Return [x, y] of the center of cell containing provided text 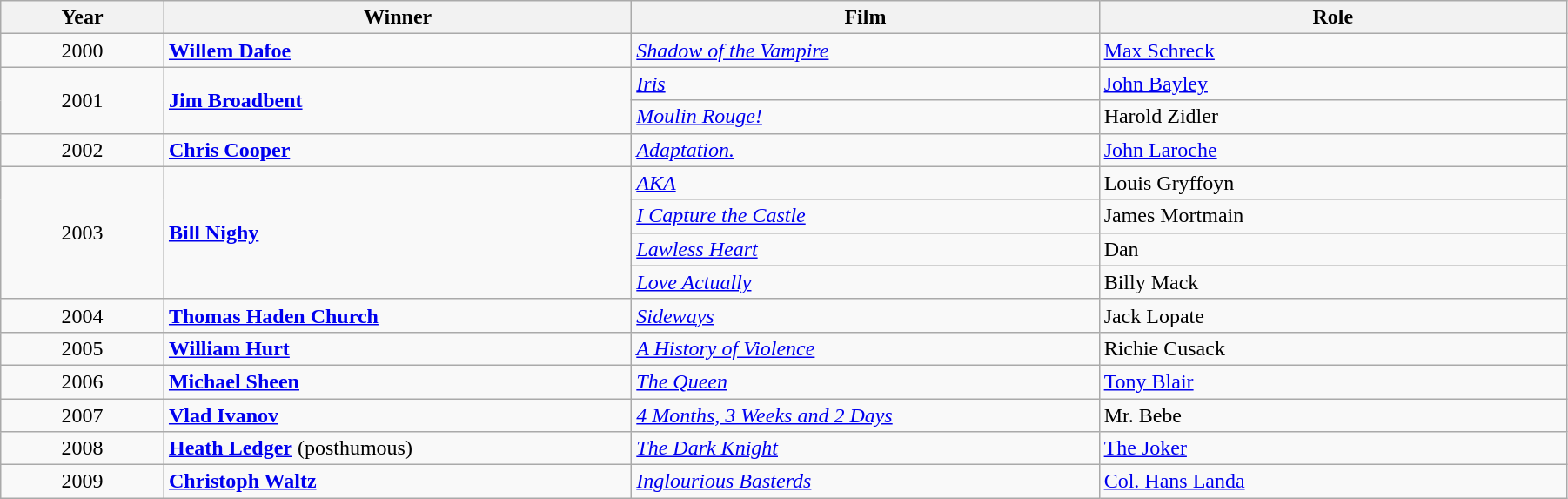
2008 [83, 448]
Dan [1333, 249]
The Joker [1333, 448]
Max Schreck [1333, 51]
Year [83, 17]
Love Actually [865, 282]
The Dark Knight [865, 448]
2009 [83, 482]
William Hurt [397, 348]
Lawless Heart [865, 249]
John Bayley [1333, 84]
2001 [83, 100]
Jack Lopate [1333, 315]
Col. Hans Landa [1333, 482]
2007 [83, 415]
2002 [83, 150]
Jim Broadbent [397, 100]
I Capture the Castle [865, 216]
Heath Ledger (posthumous) [397, 448]
Sideways [865, 315]
Harold Zidler [1333, 117]
2005 [83, 348]
Film [865, 17]
2004 [83, 315]
James Mortmain [1333, 216]
Tony Blair [1333, 381]
Vlad Ivanov [397, 415]
The Queen [865, 381]
Richie Cusack [1333, 348]
Inglourious Basterds [865, 482]
Christoph Waltz [397, 482]
4 Months, 3 Weeks and 2 Days [865, 415]
Mr. Bebe [1333, 415]
2003 [83, 233]
AKA [865, 183]
Billy Mack [1333, 282]
2000 [83, 51]
Willem Dafoe [397, 51]
Role [1333, 17]
Chris Cooper [397, 150]
Moulin Rouge! [865, 117]
2006 [83, 381]
Iris [865, 84]
Thomas Haden Church [397, 315]
A History of Violence [865, 348]
Shadow of the Vampire [865, 51]
Bill Nighy [397, 233]
Adaptation. [865, 150]
Michael Sheen [397, 381]
Winner [397, 17]
John Laroche [1333, 150]
Louis Gryffoyn [1333, 183]
